Identify which cell holds the provided text, then report its (X, Y) central coordinate. 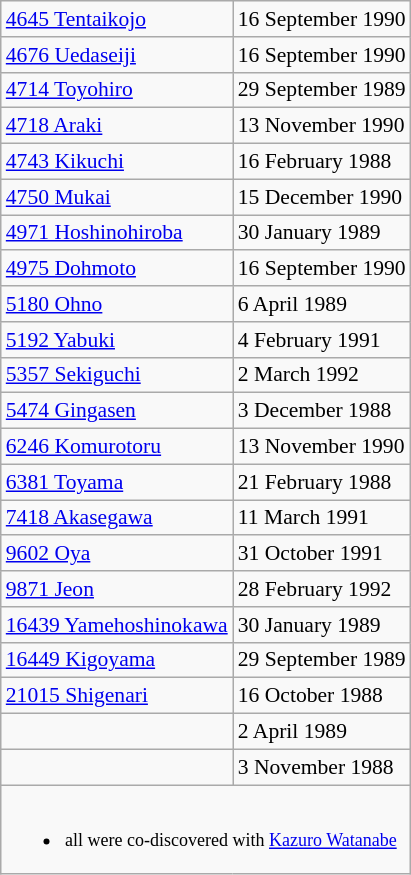
4676 Uedaseiji (117, 55)
16449 Kigoyama (117, 660)
5474 Gingasen (117, 411)
all were co-discovered with Kazuro Watanabe (206, 830)
5192 Yabuki (117, 340)
2 April 1989 (322, 732)
16 October 1988 (322, 696)
11 March 1991 (322, 518)
3 November 1988 (322, 767)
4975 Dohmoto (117, 269)
16 February 1988 (322, 162)
4971 Hoshinohiroba (117, 233)
4750 Mukai (117, 197)
16439 Yamehoshinokawa (117, 625)
4645 Tentaikojo (117, 19)
31 October 1991 (322, 554)
4 February 1991 (322, 340)
6 April 1989 (322, 304)
4714 Toyohiro (117, 90)
3 December 1988 (322, 411)
21015 Shigenari (117, 696)
6381 Toyama (117, 482)
9602 Oya (117, 554)
4743 Kikuchi (117, 162)
28 February 1992 (322, 589)
5357 Sekiguchi (117, 375)
15 December 1990 (322, 197)
21 February 1988 (322, 482)
7418 Akasegawa (117, 518)
4718 Araki (117, 126)
9871 Jeon (117, 589)
5180 Ohno (117, 304)
2 March 1992 (322, 375)
6246 Komurotoru (117, 447)
